Find where the given text appears and provide that cell's center as [x, y] coordinate. 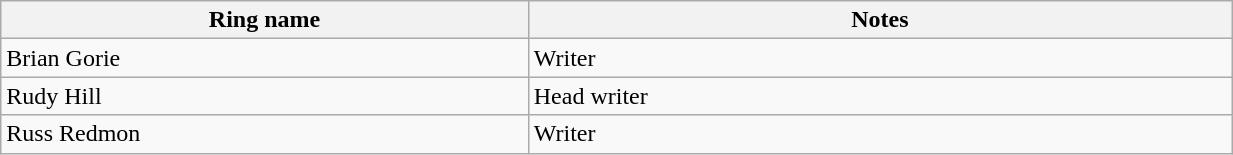
Ring name [265, 20]
Notes [880, 20]
Russ Redmon [265, 134]
Brian Gorie [265, 58]
Rudy Hill [265, 96]
Head writer [880, 96]
